Determine the [X, Y] coordinate at the center of the cell enclosing the given text.  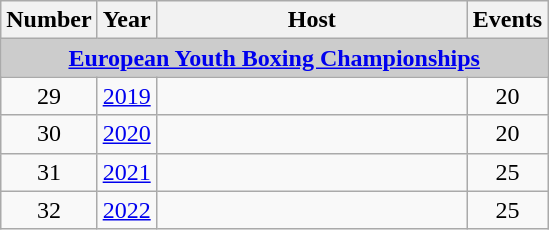
2020 [126, 134]
29 [49, 96]
32 [49, 210]
Number [49, 20]
30 [49, 134]
Host [312, 20]
2022 [126, 210]
2021 [126, 172]
2019 [126, 96]
Events [507, 20]
European Youth Boxing Championships [274, 58]
31 [49, 172]
Year [126, 20]
